Provide the [X, Y] coordinate of the cell's center where the given text is located.  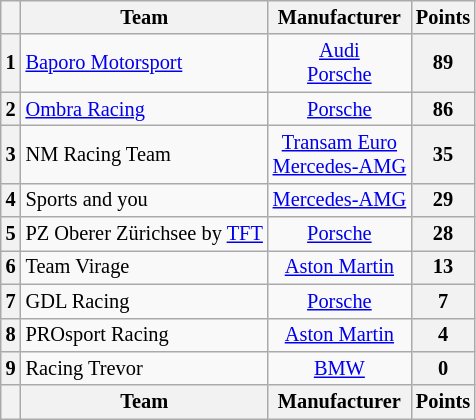
Racing Trevor [144, 368]
Team Virage [144, 267]
35 [443, 154]
86 [443, 109]
PZ Oberer Zürichsee by TFT [144, 234]
PROsport Racing [144, 335]
BMW [340, 368]
1 [11, 63]
Transam EuroMercedes-AMG [340, 154]
Baporo Motorsport [144, 63]
28 [443, 234]
GDL Racing [144, 301]
Ombra Racing [144, 109]
Mercedes-AMG [340, 200]
6 [11, 267]
8 [11, 335]
Sports and you [144, 200]
89 [443, 63]
NM Racing Team [144, 154]
5 [11, 234]
0 [443, 368]
29 [443, 200]
13 [443, 267]
3 [11, 154]
9 [11, 368]
AudiPorsche [340, 63]
2 [11, 109]
